Locate the cell with the specified text and output its (X, Y) center coordinate. 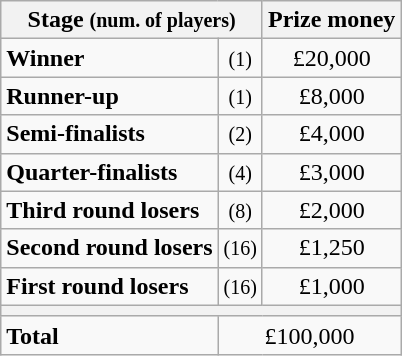
First round losers (110, 286)
(2) (240, 134)
Winner (110, 58)
£4,000 (331, 134)
£8,000 (331, 96)
£3,000 (331, 172)
Runner-up (110, 96)
Total (110, 335)
Stage (num. of players) (132, 20)
(4) (240, 172)
(8) (240, 210)
Semi-finalists (110, 134)
Second round losers (110, 248)
£20,000 (331, 58)
Third round losers (110, 210)
£2,000 (331, 210)
Prize money (331, 20)
£1,250 (331, 248)
Quarter-finalists (110, 172)
£100,000 (310, 335)
£1,000 (331, 286)
